From the cell containing the given text, extract its center point as (x, y) coordinate. 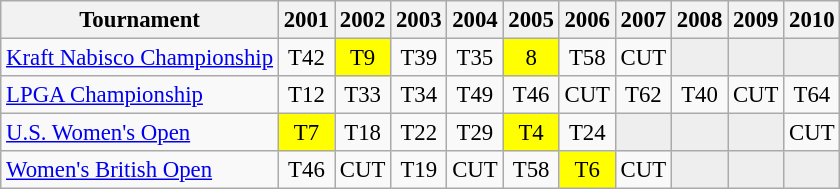
T19 (419, 170)
T7 (306, 133)
T62 (643, 95)
T39 (419, 58)
T4 (531, 133)
2009 (756, 20)
T40 (699, 95)
2004 (475, 20)
T22 (419, 133)
Tournament (140, 20)
T29 (475, 133)
T6 (587, 170)
2001 (306, 20)
2005 (531, 20)
T35 (475, 58)
T64 (812, 95)
T33 (363, 95)
2006 (587, 20)
2007 (643, 20)
T49 (475, 95)
2002 (363, 20)
8 (531, 58)
T24 (587, 133)
LPGA Championship (140, 95)
T9 (363, 58)
2008 (699, 20)
2010 (812, 20)
2003 (419, 20)
T18 (363, 133)
U.S. Women's Open (140, 133)
T42 (306, 58)
T34 (419, 95)
T12 (306, 95)
Kraft Nabisco Championship (140, 58)
Women's British Open (140, 170)
